From the cell containing the given text, extract its center point as (x, y) coordinate. 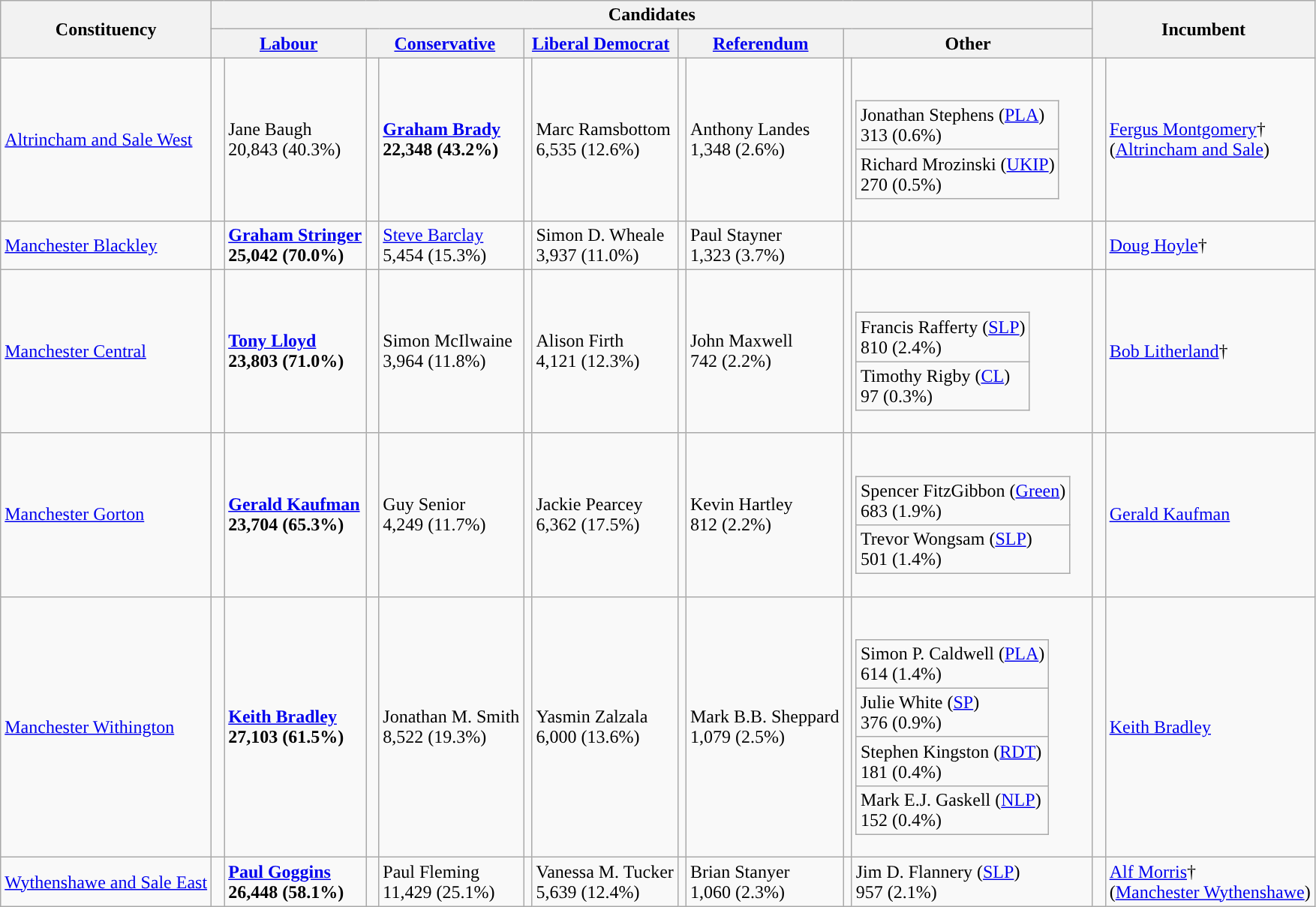
Francis Rafferty (SLP)810 (2.4%) (942, 338)
Bob Litherland† (1209, 352)
Simon D. Wheale3,937 (11.0%) (605, 246)
Keith Bradley (1209, 727)
Manchester Gorton (107, 515)
Constituency (107, 29)
Paul Goggins26,448 (58.1%) (296, 882)
Anthony Landes1,348 (2.6%) (765, 140)
Steve Barclay5,454 (15.3%) (452, 246)
Manchester Blackley (107, 246)
Mark E.J. Gaskell (NLP)152 (0.4%) (952, 810)
Mark B.B. Sheppard1,079 (2.5%) (765, 727)
Graham Brady22,348 (43.2%) (452, 140)
Fergus Montgomery†(Altrincham and Sale) (1209, 140)
Tony Lloyd23,803 (71.0%) (296, 352)
Spencer FitzGibbon (Green)683 (1.9%) Trevor Wongsam (SLP)501 (1.4%) (972, 515)
Alf Morris†(Manchester Wythenshawe) (1209, 882)
Francis Rafferty (SLP)810 (2.4%) Timothy Rigby (CL)97 (0.3%) (972, 352)
Marc Ramsbottom6,535 (12.6%) (605, 140)
Simon McIlwaine3,964 (11.8%) (452, 352)
Jackie Pearcey6,362 (17.5%) (605, 515)
Guy Senior4,249 (11.7%) (452, 515)
Trevor Wongsam (SLP)501 (1.4%) (963, 549)
Brian Stanyer1,060 (2.3%) (765, 882)
Graham Stringer25,042 (70.0%) (296, 246)
Vanessa M. Tucker5,639 (12.4%) (605, 882)
Altrincham and Sale West (107, 140)
Gerald Kaufman23,704 (65.3%) (296, 515)
Paul Stayner1,323 (3.7%) (765, 246)
Gerald Kaufman (1209, 515)
Manchester Withington (107, 727)
Kevin Hartley812 (2.2%) (765, 515)
Richard Mrozinski (UKIP)270 (0.5%) (957, 174)
Alison Firth4,121 (12.3%) (605, 352)
Spencer FitzGibbon (Green)683 (1.9%) (963, 501)
Jonathan Stephens (PLA)313 (0.6%) Richard Mrozinski (UKIP)270 (0.5%) (972, 140)
Conservative (445, 44)
Keith Bradley27,103 (61.5%) (296, 727)
Manchester Central (107, 352)
Liberal Democrat (600, 44)
Candidates (652, 15)
Doug Hoyle† (1209, 246)
John Maxwell742 (2.2%) (765, 352)
Referendum (761, 44)
Other (968, 44)
Julie White (SP)376 (0.9%) (952, 713)
Simon P. Caldwell (PLA)614 (1.4%) (952, 663)
Stephen Kingston (RDT)181 (0.4%) (952, 761)
Jonathan Stephens (PLA)313 (0.6%) (957, 125)
Wythenshawe and Sale East (107, 882)
Paul Fleming11,429 (25.1%) (452, 882)
Jim D. Flannery (SLP)957 (2.1%) (972, 882)
Timothy Rigby (CL)97 (0.3%) (942, 386)
Incumbent (1203, 29)
Simon P. Caldwell (PLA)614 (1.4%) Julie White (SP)376 (0.9%) Stephen Kingston (RDT)181 (0.4%) Mark E.J. Gaskell (NLP)152 (0.4%) (972, 727)
Jonathan M. Smith8,522 (19.3%) (452, 727)
Yasmin Zalzala6,000 (13.6%) (605, 727)
Jane Baugh20,843 (40.3%) (296, 140)
Labour (289, 44)
